Locate the cell with the specified text and output its [X, Y] center coordinate. 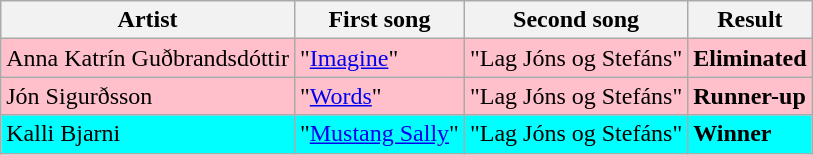
Artist [148, 20]
Anna Katrín Guðbrandsdóttir [148, 58]
Kalli Bjarni [148, 134]
Runner-up [750, 96]
"Words" [379, 96]
First song [379, 20]
Jón Sigurðsson [148, 96]
Eliminated [750, 58]
Winner [750, 134]
Second song [576, 20]
"Imagine" [379, 58]
Result [750, 20]
"Mustang Sally" [379, 134]
